Return the [x, y] coordinate for the center point of the cell that contains the specified text.  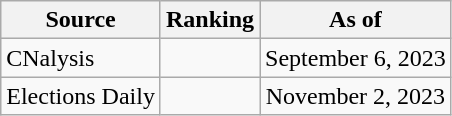
Source [81, 20]
Elections Daily [81, 96]
Ranking [210, 20]
CNalysis [81, 58]
As of [356, 20]
September 6, 2023 [356, 58]
November 2, 2023 [356, 96]
